Scan for the cell matching the given text and deliver its (x, y) coordinate at center. 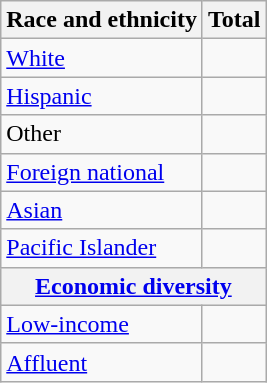
Economic diversity (134, 286)
Asian (102, 210)
Low-income (102, 324)
Hispanic (102, 96)
White (102, 58)
Other (102, 134)
Foreign national (102, 172)
Affluent (102, 362)
Race and ethnicity (102, 20)
Total (234, 20)
Pacific Islander (102, 248)
